Pinpoint the cell where the given text exists, returning its [X, Y] midpoint coordinate. 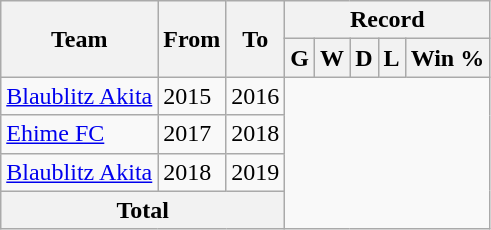
D [364, 58]
Total [143, 210]
To [256, 39]
Record [388, 20]
Team [80, 39]
Ehime FC [80, 134]
G [300, 58]
Win % [448, 58]
2019 [256, 172]
From [192, 39]
W [332, 58]
2015 [192, 96]
2017 [192, 134]
2016 [256, 96]
L [392, 58]
